Provide the [X, Y] coordinate of the cell's center where the given text is located.  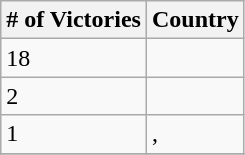
2 [74, 96]
Country [195, 20]
, [195, 134]
1 [74, 134]
# of Victories [74, 20]
18 [74, 58]
